Identify which cell holds the provided text, then report its [X, Y] central coordinate. 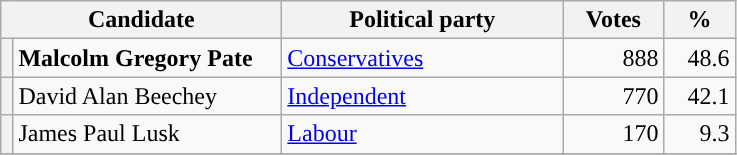
Labour [422, 134]
Political party [422, 20]
James Paul Lusk [148, 134]
% [700, 20]
770 [614, 96]
48.6 [700, 58]
David Alan Beechey [148, 96]
Candidate [142, 20]
888 [614, 58]
170 [614, 134]
Malcolm Gregory Pate [148, 58]
Conservatives [422, 58]
Votes [614, 20]
42.1 [700, 96]
Independent [422, 96]
9.3 [700, 134]
